Output the (x, y) coordinate of the center of the cell containing the given text.  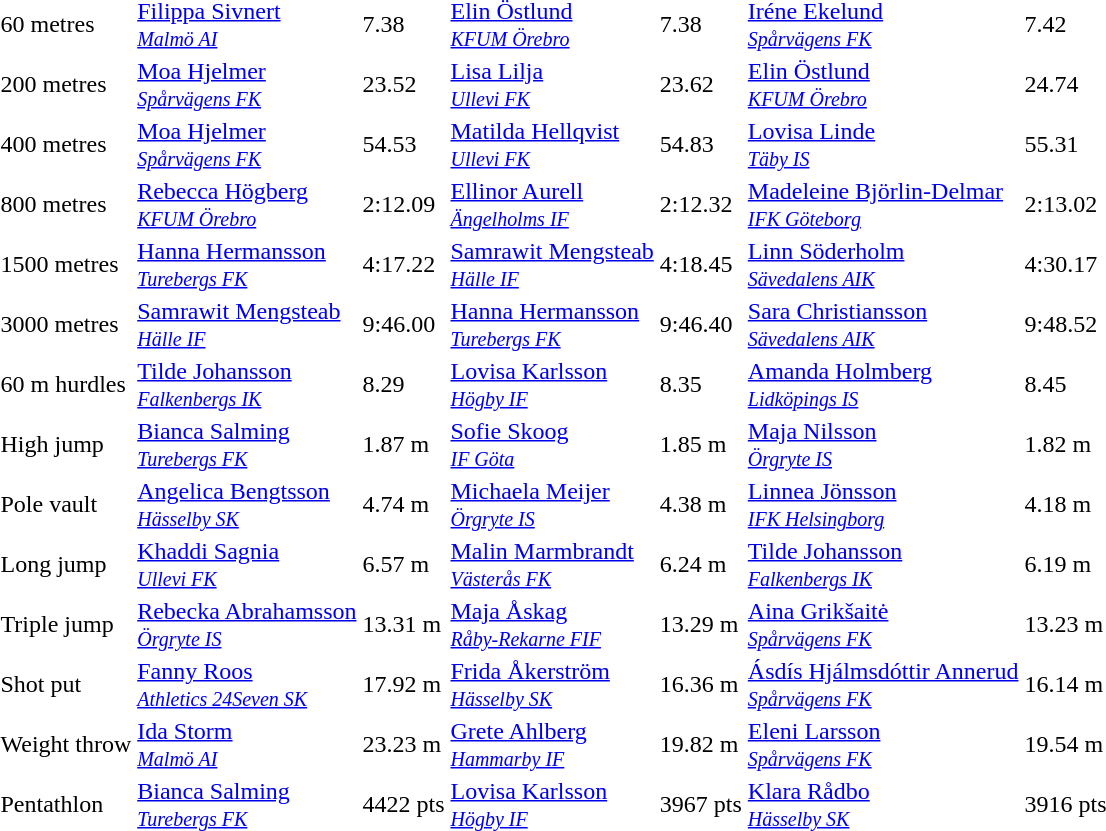
54.53 (404, 144)
4.38 m (700, 504)
17.92 m (404, 684)
2:12.32 (700, 204)
Linnea JönssonIFK Helsingborg (883, 504)
Matilda HellqvistUllevi FK (552, 144)
1.87 m (404, 444)
Malin MarmbrandtVästerås FK (552, 564)
Bianca SalmingTurebergs FK (247, 444)
16.36 m (700, 684)
Lovisa LindeTäby IS (883, 144)
Ásdís Hjálmsdóttir AnnerudSpårvägens FK (883, 684)
4:18.45 (700, 264)
Maja ÅskagRåby-Rekarne FIF (552, 624)
Ida StormMalmö AI (247, 744)
8.29 (404, 384)
Frida ÅkerströmHässelby SK (552, 684)
Lovisa KarlssonHögby IF (552, 384)
19.82 m (700, 744)
23.52 (404, 84)
Madeleine Björlin-DelmarIFK Göteborg (883, 204)
Elin ÖstlundKFUM Örebro (883, 84)
54.83 (700, 144)
Eleni LarssonSpårvägens FK (883, 744)
4.74 m (404, 504)
Aina GrikšaitėSpårvägens FK (883, 624)
Linn SöderholmSävedalens AIK (883, 264)
6.57 m (404, 564)
Angelica BengtssonHässelby SK (247, 504)
Grete AhlbergHammarby IF (552, 744)
23.62 (700, 84)
Lisa LiljaUllevi FK (552, 84)
13.29 m (700, 624)
Khaddi SagniaUllevi FK (247, 564)
Rebecca HögbergKFUM Örebro (247, 204)
Maja NilssonÖrgryte IS (883, 444)
4:17.22 (404, 264)
Sara ChristianssonSävedalens AIK (883, 324)
23.23 m (404, 744)
9:46.40 (700, 324)
1.85 m (700, 444)
6.24 m (700, 564)
Fanny RoosAthletics 24Seven SK (247, 684)
Rebecka AbrahamssonÖrgryte IS (247, 624)
Ellinor AurellÄngelholms IF (552, 204)
Michaela MeijerÖrgryte IS (552, 504)
2:12.09 (404, 204)
9:46.00 (404, 324)
Amanda HolmbergLidköpings IS (883, 384)
Sofie SkoogIF Göta (552, 444)
13.31 m (404, 624)
8.35 (700, 384)
